Provide the [X, Y] coordinate of the cell's center where the given text is located.  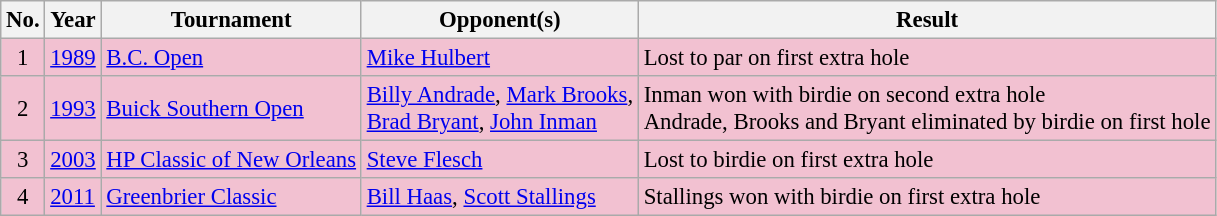
Lost to par on first extra hole [926, 58]
Steve Flesch [500, 160]
2003 [73, 160]
Year [73, 20]
Buick Southern Open [231, 108]
1989 [73, 58]
Billy Andrade, Mark Brooks, Brad Bryant, John Inman [500, 108]
3 [23, 160]
Result [926, 20]
Bill Haas, Scott Stallings [500, 197]
Stallings won with birdie on first extra hole [926, 197]
1993 [73, 108]
2011 [73, 197]
Inman won with birdie on second extra holeAndrade, Brooks and Bryant eliminated by birdie on first hole [926, 108]
2 [23, 108]
Opponent(s) [500, 20]
HP Classic of New Orleans [231, 160]
Mike Hulbert [500, 58]
Tournament [231, 20]
Lost to birdie on first extra hole [926, 160]
Greenbrier Classic [231, 197]
1 [23, 58]
No. [23, 20]
4 [23, 197]
B.C. Open [231, 58]
